From the cell containing the given text, extract its center point as [X, Y] coordinate. 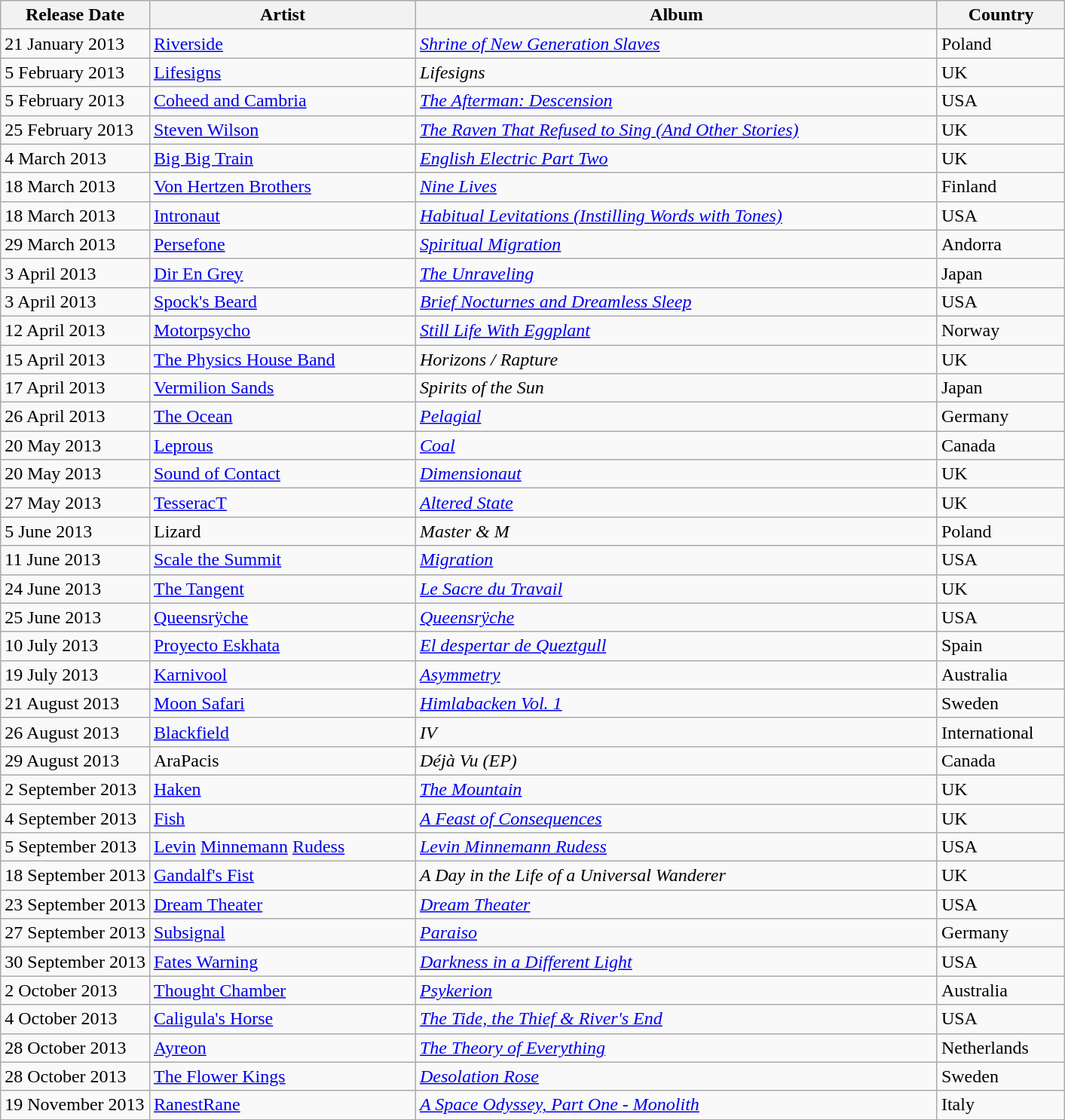
Release Date [75, 15]
The Ocean [282, 417]
Sound of Contact [282, 474]
Still Life With Eggplant [676, 330]
5 June 2013 [75, 531]
Motorpsycho [282, 330]
Master & M [676, 531]
Moon Safari [282, 703]
Haken [282, 789]
Country [1001, 15]
Shrine of New Generation Slaves [676, 44]
4 March 2013 [75, 158]
18 September 2013 [75, 876]
Big Big Train [282, 158]
The Flower Kings [282, 1076]
Persefone [282, 244]
Intronaut [282, 216]
Psykerion [676, 990]
25 February 2013 [75, 130]
The Tangent [282, 589]
Dir En Grey [282, 273]
19 November 2013 [75, 1105]
English Electric Part Two [676, 158]
Ayreon [282, 1048]
Fates Warning [282, 962]
Spock's Beard [282, 301]
Thought Chamber [282, 990]
Migration [676, 560]
Horizons / Rapture [676, 360]
The Unraveling [676, 273]
21 August 2013 [75, 703]
29 August 2013 [75, 760]
15 April 2013 [75, 360]
Habitual Levitations (Instilling Words with Tones) [676, 216]
The Theory of Everything [676, 1048]
17 April 2013 [75, 388]
Subsignal [282, 933]
12 April 2013 [75, 330]
Paraiso [676, 933]
4 September 2013 [75, 818]
2 September 2013 [75, 789]
El despertar de Queztgull [676, 646]
Desolation Rose [676, 1076]
Coal [676, 445]
Lizard [282, 531]
Album [676, 15]
Fish [282, 818]
Italy [1001, 1105]
Von Hertzen Brothers [282, 187]
IV [676, 732]
Steven Wilson [282, 130]
Spain [1001, 646]
19 July 2013 [75, 675]
Spirits of the Sun [676, 388]
Asymmetry [676, 675]
24 June 2013 [75, 589]
29 March 2013 [75, 244]
Darkness in a Different Light [676, 962]
A Feast of Consequences [676, 818]
The Physics House Band [282, 360]
Nine Lives [676, 187]
Karnivool [282, 675]
Norway [1001, 330]
Gandalf's Fist [282, 876]
Brief Nocturnes and Dreamless Sleep [676, 301]
The Mountain [676, 789]
RanestRane [282, 1105]
Le Sacre du Travail [676, 589]
Artist [282, 15]
10 July 2013 [75, 646]
27 May 2013 [75, 503]
23 September 2013 [75, 904]
Scale the Summit [282, 560]
27 September 2013 [75, 933]
30 September 2013 [75, 962]
Caligula's Horse [282, 1019]
Leprous [282, 445]
Blackfield [282, 732]
Vermilion Sands [282, 388]
26 April 2013 [75, 417]
Altered State [676, 503]
Dimensionaut [676, 474]
AraPacis [282, 760]
A Space Odyssey, Part One - Monolith [676, 1105]
Proyecto Eskhata [282, 646]
25 June 2013 [75, 617]
TesseracT [282, 503]
5 September 2013 [75, 847]
International [1001, 732]
4 October 2013 [75, 1019]
26 August 2013 [75, 732]
Déjà Vu (EP) [676, 760]
Netherlands [1001, 1048]
A Day in the Life of a Universal Wanderer [676, 876]
Coheed and Cambria [282, 101]
11 June 2013 [75, 560]
Himlabacken Vol. 1 [676, 703]
The Raven That Refused to Sing (And Other Stories) [676, 130]
Andorra [1001, 244]
Riverside [282, 44]
2 October 2013 [75, 990]
Spiritual Migration [676, 244]
The Afterman: Descension [676, 101]
Pelagial [676, 417]
21 January 2013 [75, 44]
Finland [1001, 187]
The Tide, the Thief & River's End [676, 1019]
